Detect which cell encompasses the target text, then output its [x, y] center coordinate. 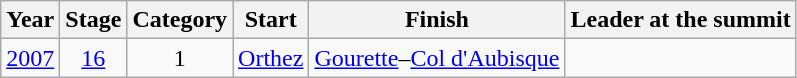
1 [180, 58]
Leader at the summit [680, 20]
Orthez [271, 58]
Year [30, 20]
2007 [30, 58]
Category [180, 20]
Gourette–Col d'Aubisque [437, 58]
Start [271, 20]
16 [94, 58]
Finish [437, 20]
Stage [94, 20]
